Determine the (X, Y) coordinate at the center of the cell enclosing the given text.  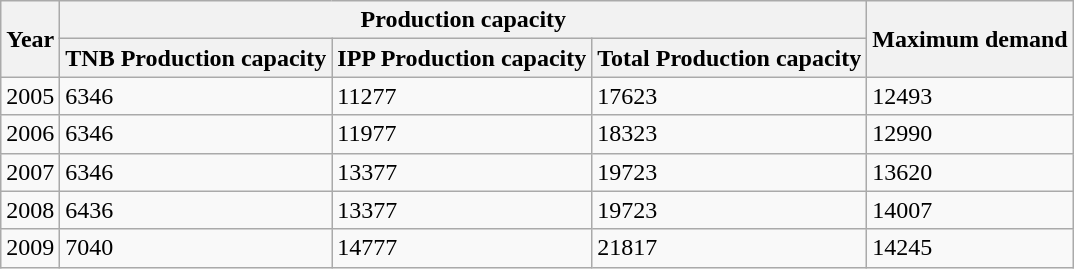
13620 (970, 172)
7040 (196, 248)
2007 (30, 172)
11277 (462, 96)
2006 (30, 134)
21817 (730, 248)
2009 (30, 248)
Total Production capacity (730, 58)
12990 (970, 134)
2008 (30, 210)
14777 (462, 248)
17623 (730, 96)
11977 (462, 134)
2005 (30, 96)
12493 (970, 96)
IPP Production capacity (462, 58)
14007 (970, 210)
14245 (970, 248)
Maximum demand (970, 39)
18323 (730, 134)
Year (30, 39)
TNB Production capacity (196, 58)
Production capacity (464, 20)
6436 (196, 210)
